Identify which cell holds the provided text, then report its (X, Y) central coordinate. 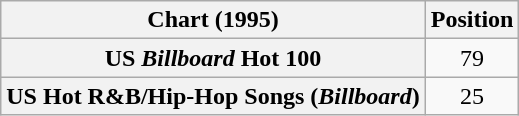
25 (472, 96)
Position (472, 20)
Chart (1995) (213, 20)
US Hot R&B/Hip-Hop Songs (Billboard) (213, 96)
US Billboard Hot 100 (213, 58)
79 (472, 58)
